Detect which cell encompasses the target text, then output its (x, y) center coordinate. 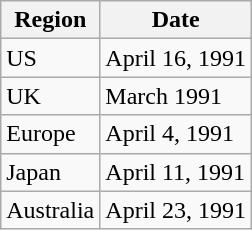
Australia (50, 210)
April 23, 1991 (176, 210)
April 4, 1991 (176, 134)
Europe (50, 134)
Date (176, 20)
April 16, 1991 (176, 58)
March 1991 (176, 96)
April 11, 1991 (176, 172)
UK (50, 96)
Region (50, 20)
Japan (50, 172)
US (50, 58)
